Return (X, Y) of the center of cell containing provided text 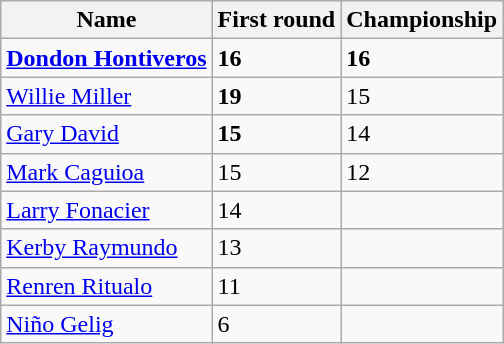
First round (276, 20)
11 (276, 286)
Larry Fonacier (106, 210)
Mark Caguioa (106, 172)
13 (276, 248)
Championship (422, 20)
Willie Miller (106, 96)
Gary David (106, 134)
6 (276, 324)
Name (106, 20)
Kerby Raymundo (106, 248)
Niño Gelig (106, 324)
Renren Ritualo (106, 286)
Dondon Hontiveros (106, 58)
19 (276, 96)
12 (422, 172)
